Pinpoint the cell where the given text exists, returning its [x, y] midpoint coordinate. 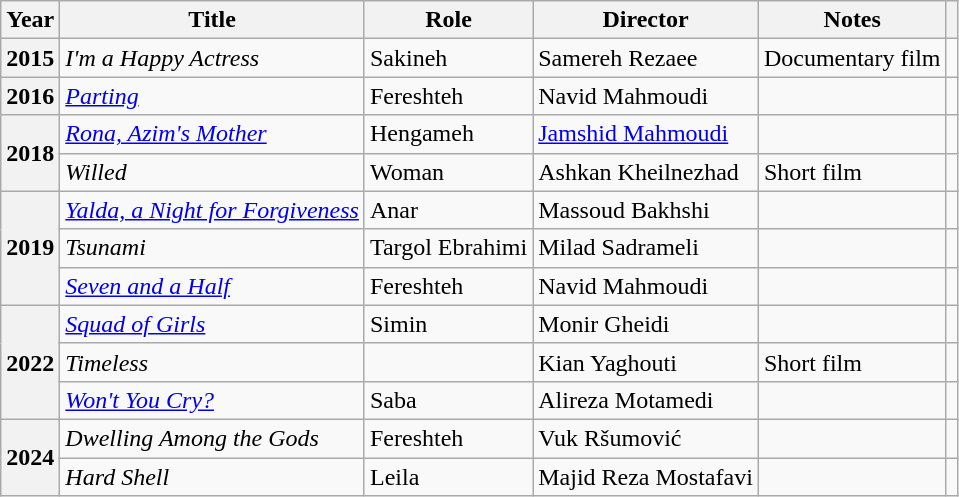
Dwelling Among the Gods [212, 438]
Milad Sadrameli [646, 248]
Jamshid Mahmoudi [646, 134]
Targol Ebrahimi [448, 248]
Woman [448, 172]
Year [30, 20]
Willed [212, 172]
2019 [30, 248]
Massoud Bakhshi [646, 210]
Leila [448, 477]
Vuk Ršumović [646, 438]
Squad of Girls [212, 324]
Kian Yaghouti [646, 362]
Documentary film [852, 58]
Sakineh [448, 58]
2024 [30, 457]
Role [448, 20]
Alireza Motamedi [646, 400]
2016 [30, 96]
Title [212, 20]
2022 [30, 362]
Rona, Azim's Mother [212, 134]
Saba [448, 400]
Yalda, a Night for Forgiveness [212, 210]
Monir Gheidi [646, 324]
2015 [30, 58]
Won't You Cry? [212, 400]
Simin [448, 324]
Majid Reza Mostafavi [646, 477]
Parting [212, 96]
Seven and a Half [212, 286]
I'm a Happy Actress [212, 58]
Director [646, 20]
2018 [30, 153]
Anar [448, 210]
Tsunami [212, 248]
Samereh Rezaee [646, 58]
Hard Shell [212, 477]
Ashkan Kheilnezhad [646, 172]
Hengameh [448, 134]
Timeless [212, 362]
Notes [852, 20]
